Find where the given text appears and provide that cell's center as (X, Y) coordinate. 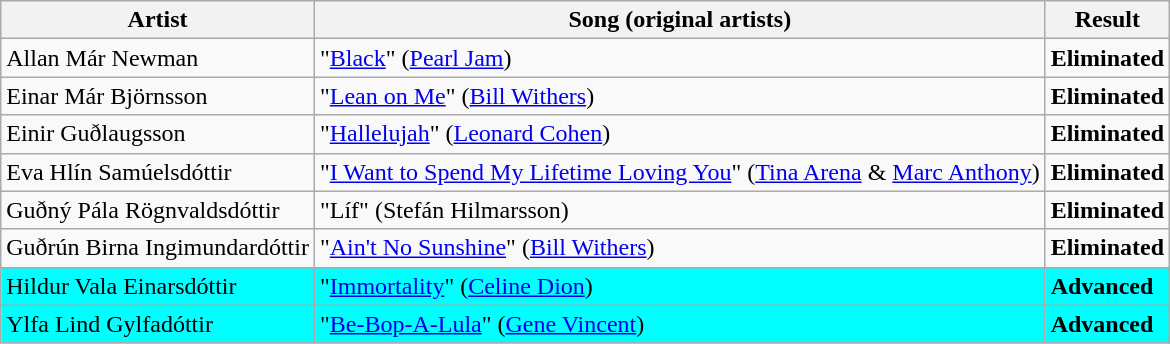
"Hallelujah" (Leonard Cohen) (680, 134)
Eva Hlín Samúelsdóttir (158, 172)
Artist (158, 20)
"Immortality" (Celine Dion) (680, 286)
"Black" (Pearl Jam) (680, 58)
"Be-Bop-A-Lula" (Gene Vincent) (680, 324)
Ylfa Lind Gylfadóttir (158, 324)
Guðrún Birna Ingimundardóttir (158, 248)
Song (original artists) (680, 20)
Allan Már Newman (158, 58)
Result (1107, 20)
Guðný Pála Rögnvaldsdóttir (158, 210)
"Ain't No Sunshine" (Bill Withers) (680, 248)
"I Want to Spend My Lifetime Loving You" (Tina Arena & Marc Anthony) (680, 172)
Einir Guðlaugsson (158, 134)
Einar Már Björnsson (158, 96)
"Lean on Me" (Bill Withers) (680, 96)
Hildur Vala Einarsdóttir (158, 286)
"Líf" (Stefán Hilmarsson) (680, 210)
